Return the (x, y) coordinate for the center point of the cell that contains the specified text.  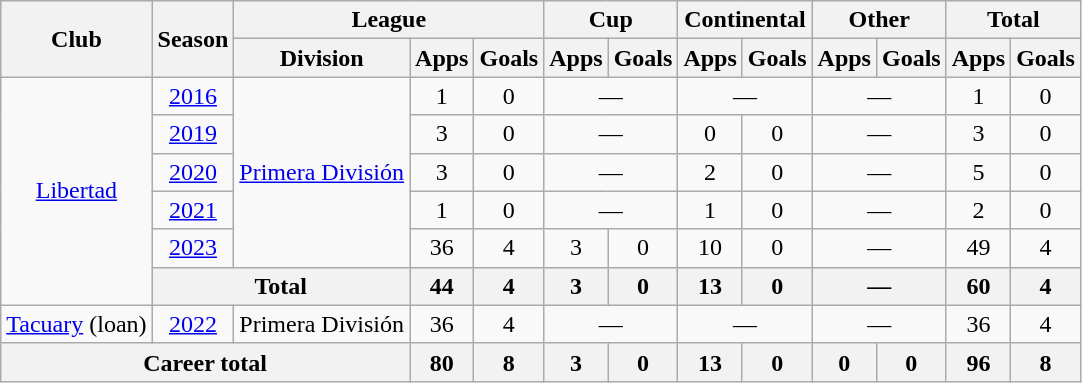
2020 (193, 172)
League (389, 20)
Other (879, 20)
Division (322, 58)
Libertad (76, 191)
Tacuary (loan) (76, 324)
Continental (745, 20)
2019 (193, 134)
80 (442, 362)
2016 (193, 96)
49 (978, 248)
Club (76, 39)
2021 (193, 210)
10 (710, 248)
5 (978, 172)
Career total (206, 362)
96 (978, 362)
60 (978, 286)
44 (442, 286)
2023 (193, 248)
Cup (611, 20)
Season (193, 39)
2022 (193, 324)
